Find where the given text appears and provide that cell's center as (x, y) coordinate. 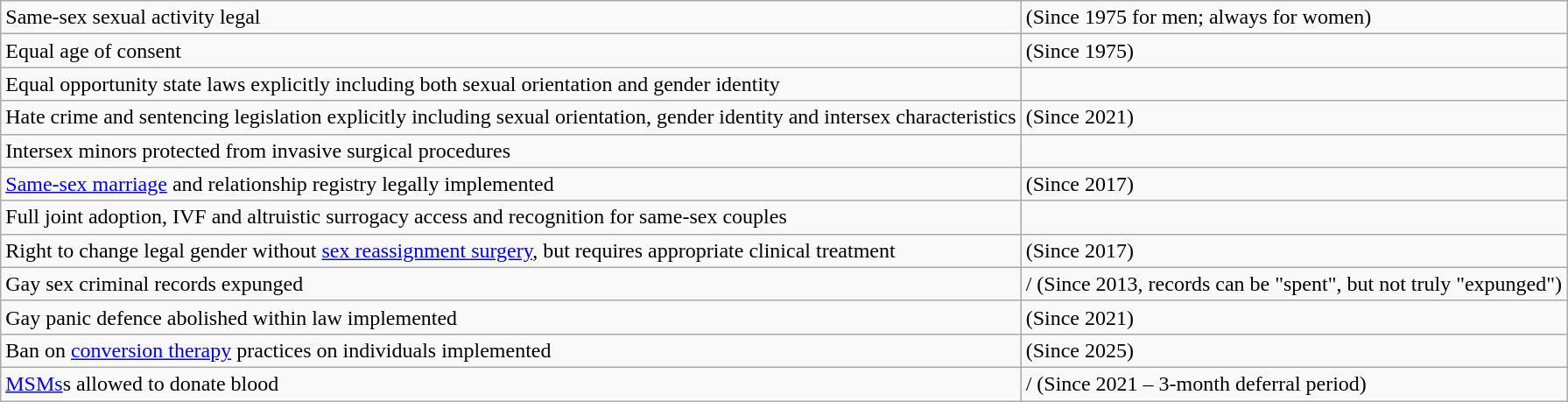
Equal opportunity state laws explicitly including both sexual orientation and gender identity (511, 84)
Gay panic defence abolished within law implemented (511, 317)
Full joint adoption, IVF and altruistic surrogacy access and recognition for same-sex couples (511, 217)
Same-sex sexual activity legal (511, 18)
(Since 1975 for men; always for women) (1294, 18)
MSMss allowed to donate blood (511, 384)
Right to change legal gender without sex reassignment surgery, but requires appropriate clinical treatment (511, 250)
(Since 1975) (1294, 51)
/ (Since 2013, records can be "spent", but not truly "expunged") (1294, 284)
Gay sex criminal records expunged (511, 284)
Ban on conversion therapy practices on individuals implemented (511, 350)
/ (Since 2021 – 3-month deferral period) (1294, 384)
Hate crime and sentencing legislation explicitly including sexual orientation, gender identity and intersex characteristics (511, 117)
Same-sex marriage and relationship registry legally implemented (511, 184)
Equal age of consent (511, 51)
(Since 2025) (1294, 350)
Intersex minors protected from invasive surgical procedures (511, 151)
